Determine the [X, Y] coordinate at the center of the cell enclosing the given text.  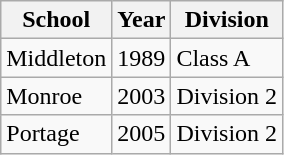
Portage [56, 134]
Class A [227, 58]
School [56, 20]
1989 [142, 58]
Middleton [56, 58]
2005 [142, 134]
Monroe [56, 96]
2003 [142, 96]
Year [142, 20]
Division [227, 20]
